Return the [x, y] coordinate for the center point of the cell that contains the specified text.  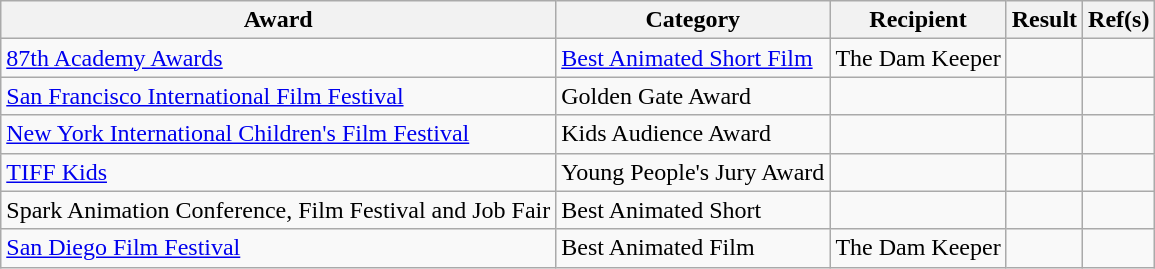
TIFF Kids [278, 172]
Golden Gate Award [693, 96]
San Francisco International Film Festival [278, 96]
New York International Children's Film Festival [278, 134]
87th Academy Awards [278, 58]
Result [1044, 20]
Best Animated Film [693, 248]
Kids Audience Award [693, 134]
Recipient [918, 20]
Best Animated Short [693, 210]
Best Animated Short Film [693, 58]
Category [693, 20]
Spark Animation Conference, Film Festival and Job Fair [278, 210]
Young People's Jury Award [693, 172]
San Diego Film Festival [278, 248]
Ref(s) [1119, 20]
Award [278, 20]
